Search for the cell housing the specified text and yield its [X, Y] center coordinate. 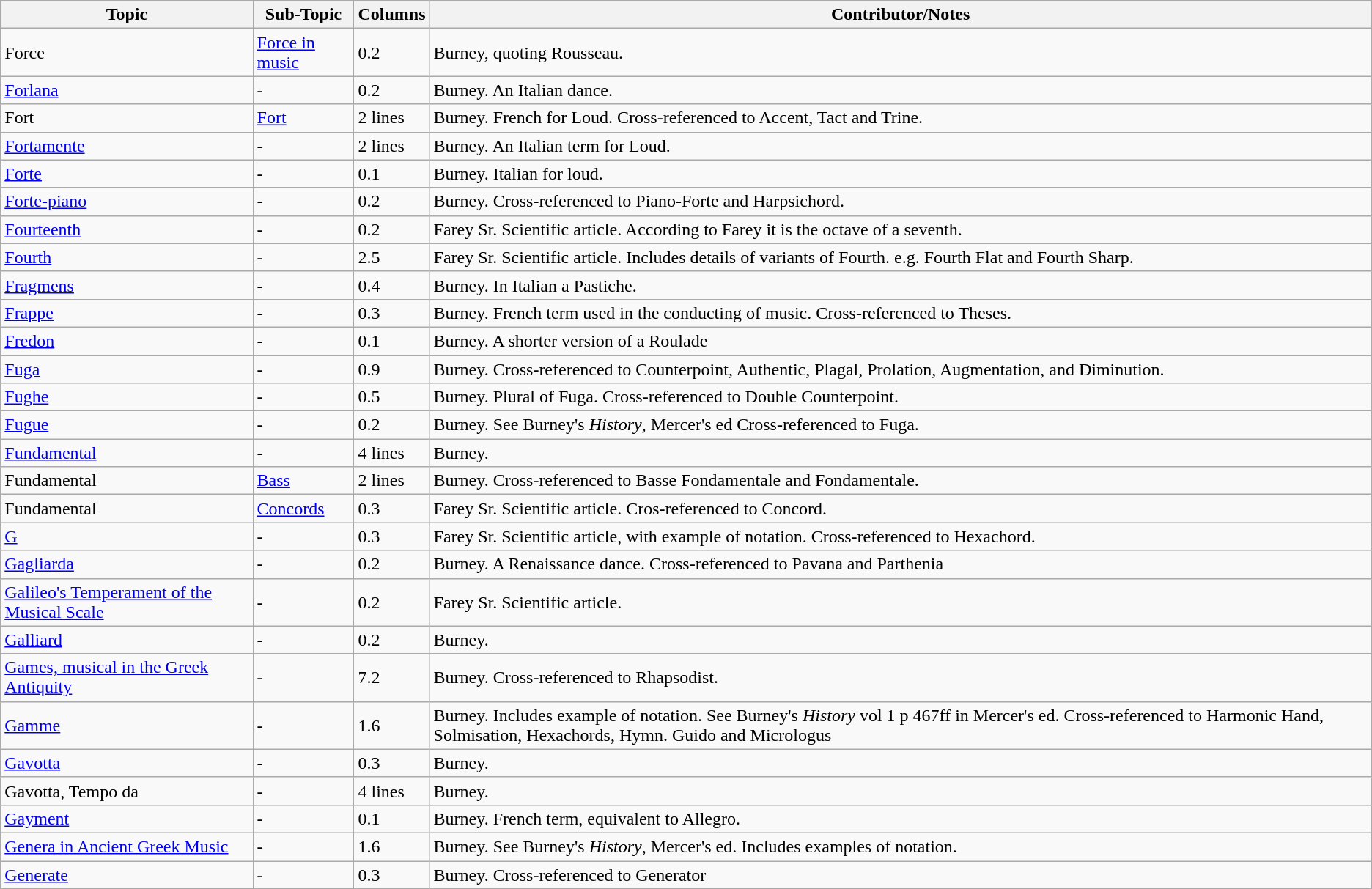
Topic [127, 15]
Galliard [127, 640]
Fredon [127, 341]
Burney. Cross-referenced to Piano-Forte and Harpsichord. [900, 202]
Sub-Topic [303, 15]
Genera in Ancient Greek Music [127, 846]
Burney. Cross-referenced to Basse Fondamentale and Fondamentale. [900, 481]
Burney. An Italian term for Loud. [900, 146]
Burney. Cross-referenced to Counterpoint, Authentic, Plagal, Prolation, Augmentation, and Diminution. [900, 369]
2.5 [391, 257]
Farey Sr. Scientific article. Cros-referenced to Concord. [900, 509]
Burney. See Burney's History, Mercer's ed. Includes examples of notation. [900, 846]
Gagliarda [127, 564]
Burney. A shorter version of a Roulade [900, 341]
Farey Sr. Scientific article. According to Farey it is the octave of a seventh. [900, 229]
Burney. Italian for loud. [900, 174]
Burney, quoting Rousseau. [900, 53]
Burney. Cross-referenced to Rhapsodist. [900, 677]
Gavotta [127, 763]
Burney. In Italian a Pastiche. [900, 285]
Fourth [127, 257]
Burney. A Renaissance dance. Cross-referenced to Pavana and Parthenia [900, 564]
Fugue [127, 425]
Burney. Plural of Fuga. Cross-referenced to Double Counterpoint. [900, 397]
Burney. See Burney's History, Mercer's ed Cross-referenced to Fuga. [900, 425]
Bass [303, 481]
Gamme [127, 726]
7.2 [391, 677]
Forte [127, 174]
Games, musical in the Greek Antiquity [127, 677]
Concords [303, 509]
Forlana [127, 90]
Columns [391, 15]
Fughe [127, 397]
Burney. An Italian dance. [900, 90]
0.9 [391, 369]
G [127, 536]
Fuga [127, 369]
Farey Sr. Scientific article, with example of notation. Cross-referenced to Hexachord. [900, 536]
Farey Sr. Scientific article. Includes details of variants of Fourth. e.g. Fourth Flat and Fourth Sharp. [900, 257]
Galileo's Temperament of the Musical Scale [127, 602]
Burney. Cross-referenced to Generator [900, 874]
Gayment [127, 819]
Frappe [127, 313]
Gavotta, Tempo da [127, 791]
Burney. French term used in the conducting of music. Cross-referenced to Theses. [900, 313]
Fourteenth [127, 229]
Farey Sr. Scientific article. [900, 602]
Fortamente [127, 146]
Burney. French for Loud. Cross-referenced to Accent, Tact and Trine. [900, 118]
0.5 [391, 397]
Contributor/Notes [900, 15]
0.4 [391, 285]
Burney. French term, equivalent to Allegro. [900, 819]
Force in music [303, 53]
Fragmens [127, 285]
Forte-piano [127, 202]
Generate [127, 874]
Force [127, 53]
